Capture the cell that displays the provided text and extract its [X, Y] central coordinate. 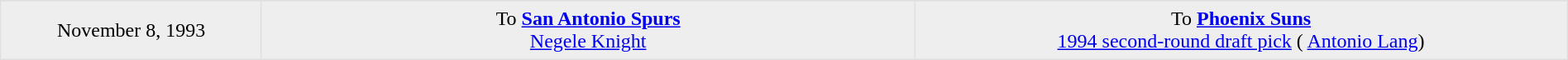
November 8, 1993 [131, 30]
To Phoenix Suns1994 second-round draft pick ( Antonio Lang) [1241, 30]
To San Antonio Spurs Negele Knight [587, 30]
